Provide the [X, Y] coordinate of the cell's center where the given text is located.  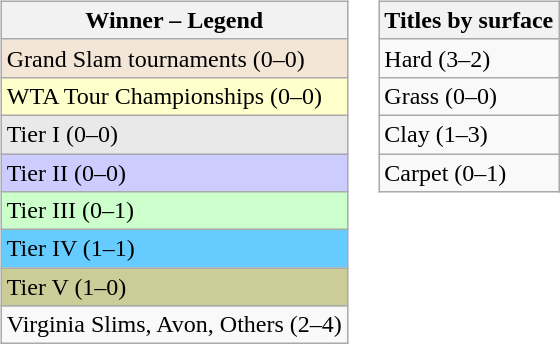
Tier I (0–0) [174, 134]
Titles by surface [469, 20]
Tier II (0–0) [174, 173]
Hard (3–2) [469, 58]
Grand Slam tournaments (0–0) [174, 58]
Winner – Legend [174, 20]
Tier IV (1–1) [174, 249]
Tier III (0–1) [174, 211]
Clay (1–3) [469, 134]
Virginia Slims, Avon, Others (2–4) [174, 325]
Grass (0–0) [469, 96]
Tier V (1–0) [174, 287]
WTA Tour Championships (0–0) [174, 96]
Carpet (0–1) [469, 173]
